Output the [X, Y] coordinate of the center of the cell containing the given text.  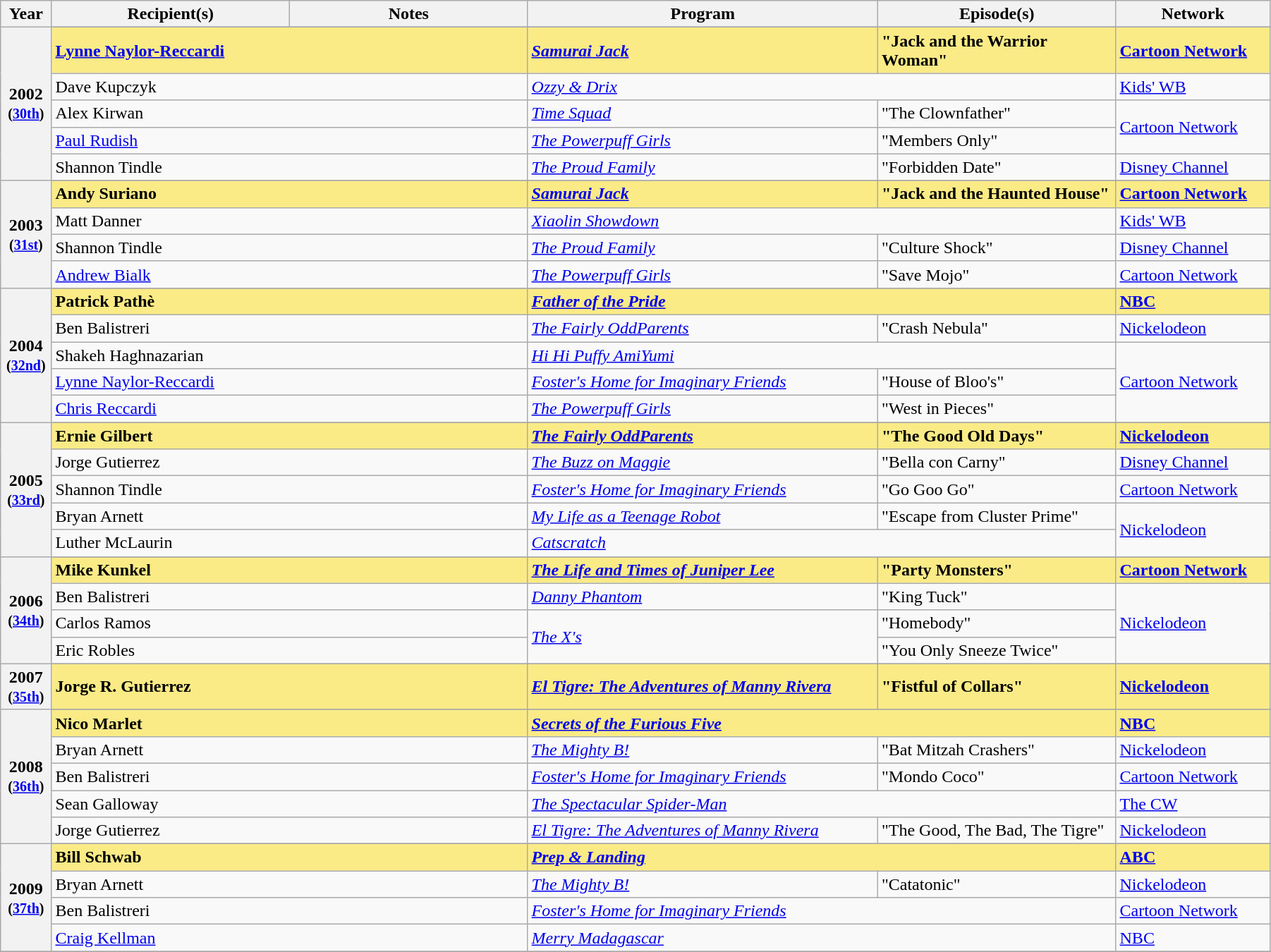
"You Only Sneeze Twice" [997, 650]
Father of the Pride [822, 301]
"The Clownfather" [997, 114]
My Life as a Teenage Robot [703, 516]
"Culture Shock" [997, 248]
Alex Kirwan [289, 114]
Dave Kupczyk [289, 87]
"Homebody" [997, 623]
"Bat Mitzah Crashers" [997, 750]
Ernie Gilbert [289, 436]
"Bella con Carny" [997, 463]
2008 (36th) [26, 776]
Time Squad [703, 114]
"Catatonic" [997, 884]
Notes [409, 14]
Recipient(s) [171, 14]
Merry Madagascar [822, 938]
"West in Pieces" [997, 409]
"Go Goo Go" [997, 489]
Episode(s) [997, 14]
"Save Mojo" [997, 274]
Jorge R. Gutierrez [289, 687]
Paul Rudish [289, 140]
Shakeh Haghnazarian [289, 355]
2006 (34th) [26, 610]
Andrew Bialk [289, 274]
Bill Schwab [289, 858]
Mike Kunkel [289, 570]
Sean Galloway [289, 803]
2007 (35th) [26, 687]
Year [26, 14]
Patrick Pathè [289, 301]
"The Good, The Bad, The Tigre" [997, 831]
Carlos Ramos [289, 623]
2004 (32nd) [26, 355]
Matt Danner [289, 221]
"Jack and the Warrior Woman" [997, 51]
"Party Monsters" [997, 570]
Ozzy & Drix [822, 87]
Network [1193, 14]
"Mondo Coco" [997, 776]
Chris Reccardi [289, 409]
"Members Only" [997, 140]
"King Tuck" [997, 597]
Secrets of the Furious Five [822, 723]
2003 (31st) [26, 234]
Danny Phantom [703, 597]
"Fistful of Collars" [997, 687]
Hi Hi Puffy AmiYumi [822, 355]
"Escape from Cluster Prime" [997, 516]
The Life and Times of Juniper Lee [703, 570]
2005 (33rd) [26, 489]
"Jack and the Haunted House" [997, 194]
Luther McLaurin [289, 543]
The Buzz on Maggie [703, 463]
"Crash Nebula" [997, 328]
The Spectacular Spider-Man [822, 803]
Catscratch [822, 543]
Andy Suriano [289, 194]
Xiaolin Showdown [822, 221]
"House of Bloo's" [997, 382]
2009 (37th) [26, 898]
"The Good Old Days" [997, 436]
Program [703, 14]
Craig Kellman [289, 938]
The CW [1193, 803]
Nico Marlet [289, 723]
Eric Robles [289, 650]
2002 (30th) [26, 104]
The X's [703, 637]
Prep & Landing [822, 858]
ABC [1193, 858]
"Forbidden Date" [997, 167]
